Output the (X, Y) coordinate of the center of the cell containing the given text.  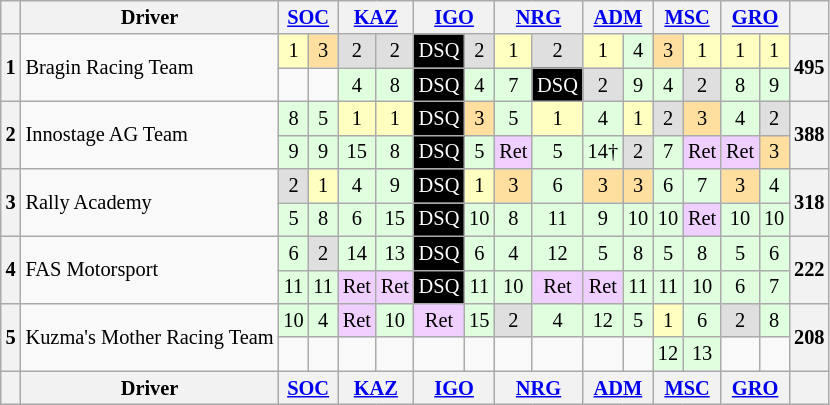
Kuzma's Mother Racing Team (150, 336)
318 (809, 202)
208 (809, 336)
495 (809, 68)
Innostage AG Team (150, 134)
14 (357, 253)
Rally Academy (150, 202)
222 (809, 270)
Bragin Racing Team (150, 68)
388 (809, 134)
14† (603, 152)
FAS Motorsport (150, 270)
